Return the (X, Y) coordinate for the center point of the cell that contains the specified text.  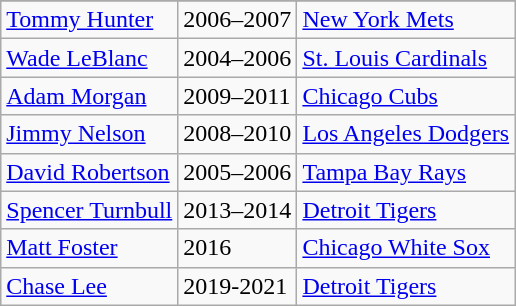
2005–2006 (238, 172)
St. Louis Cardinals (406, 58)
2016 (238, 248)
David Robertson (90, 172)
Spencer Turnbull (90, 210)
Wade LeBlanc (90, 58)
Chase Lee (90, 286)
New York Mets (406, 20)
Adam Morgan (90, 96)
Chicago White Sox (406, 248)
Tampa Bay Rays (406, 172)
2008–2010 (238, 134)
Tommy Hunter (90, 20)
Matt Foster (90, 248)
Jimmy Nelson (90, 134)
Los Angeles Dodgers (406, 134)
Chicago Cubs (406, 96)
2006–2007 (238, 20)
2013–2014 (238, 210)
2019-2021 (238, 286)
2004–2006 (238, 58)
2009–2011 (238, 96)
